Return the (X, Y) coordinate for the center point of the cell that contains the specified text.  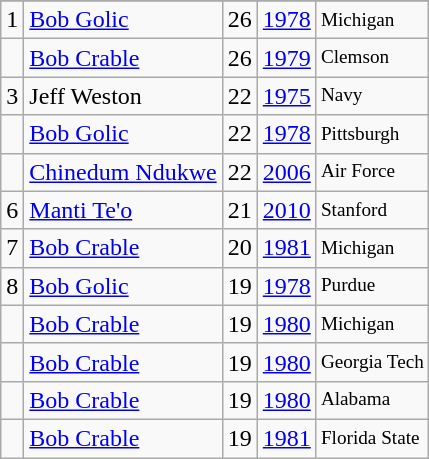
3 (12, 96)
7 (12, 248)
2010 (286, 210)
Chinedum Ndukwe (123, 172)
21 (240, 210)
Purdue (372, 286)
1975 (286, 96)
Alabama (372, 400)
Air Force (372, 172)
2006 (286, 172)
Florida State (372, 438)
8 (12, 286)
Pittsburgh (372, 134)
6 (12, 210)
1 (12, 20)
Georgia Tech (372, 362)
Navy (372, 96)
1979 (286, 58)
Stanford (372, 210)
20 (240, 248)
Manti Te'o (123, 210)
Jeff Weston (123, 96)
Clemson (372, 58)
